Capture the cell that displays the provided text and extract its [x, y] central coordinate. 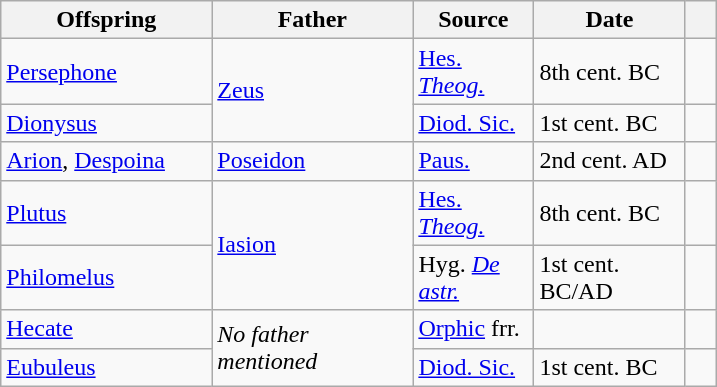
Source [474, 20]
Iasion [312, 245]
Orphic frr. [474, 329]
Hyg. De astr. [474, 278]
1st cent. BC/AD [610, 278]
Eubuleus [106, 367]
Arion, Despoina [106, 161]
Dionysus [106, 123]
Hecate [106, 329]
2nd cent. AD [610, 161]
Poseidon [312, 161]
Zeus [312, 90]
No father mentioned [312, 348]
Philomelus [106, 278]
Persephone [106, 72]
Date [610, 20]
Paus. [474, 161]
Plutus [106, 212]
Father [312, 20]
Offspring [106, 20]
